Pinpoint the cell where the given text exists, returning its [x, y] midpoint coordinate. 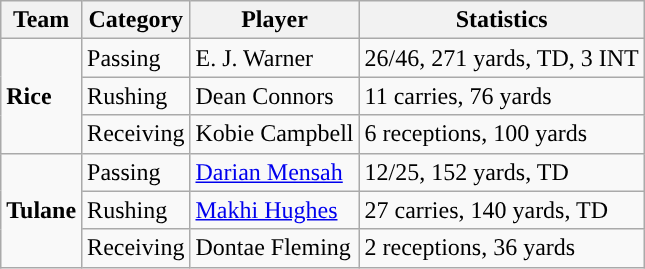
6 receptions, 100 yards [502, 134]
Rice [42, 96]
Darian Mensah [274, 172]
26/46, 271 yards, TD, 3 INT [502, 58]
2 receptions, 36 yards [502, 248]
Tulane [42, 210]
12/25, 152 yards, TD [502, 172]
Dean Connors [274, 96]
Team [42, 20]
E. J. Warner [274, 58]
Dontae Fleming [274, 248]
11 carries, 76 yards [502, 96]
Player [274, 20]
Kobie Campbell [274, 134]
Makhi Hughes [274, 210]
Statistics [502, 20]
27 carries, 140 yards, TD [502, 210]
Category [136, 20]
